Find where the given text appears and provide that cell's center as (x, y) coordinate. 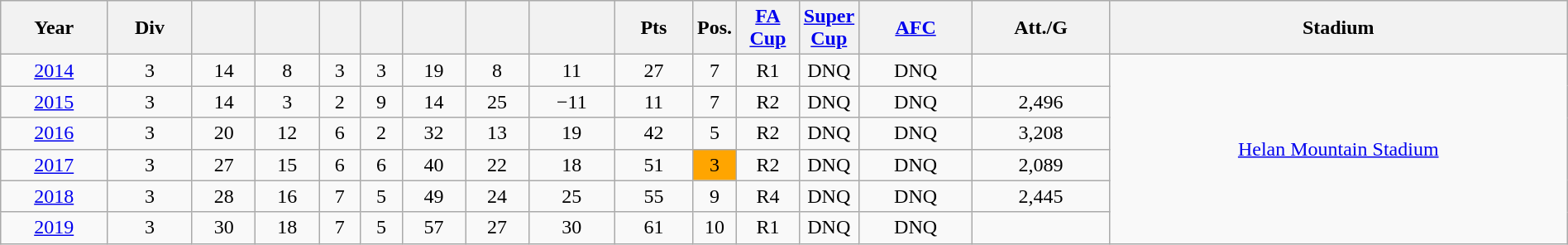
Super Cup (829, 28)
40 (433, 165)
Pos. (715, 28)
2018 (55, 196)
2019 (55, 228)
AFC (915, 28)
2,445 (1040, 196)
Pts (653, 28)
57 (433, 228)
51 (653, 165)
Att./G (1040, 28)
16 (288, 196)
2016 (55, 133)
FA Cup (768, 28)
Helan Mountain Stadium (1338, 149)
10 (715, 228)
20 (223, 133)
2015 (55, 102)
−11 (571, 102)
Year (55, 28)
Div (151, 28)
55 (653, 196)
13 (498, 133)
2,496 (1040, 102)
24 (498, 196)
15 (288, 165)
42 (653, 133)
22 (498, 165)
32 (433, 133)
28 (223, 196)
3,208 (1040, 133)
2017 (55, 165)
R4 (768, 196)
12 (288, 133)
2,089 (1040, 165)
61 (653, 228)
49 (433, 196)
2014 (55, 70)
Stadium (1338, 28)
